Provide the [X, Y] coordinate of the cell's center where the given text is located.  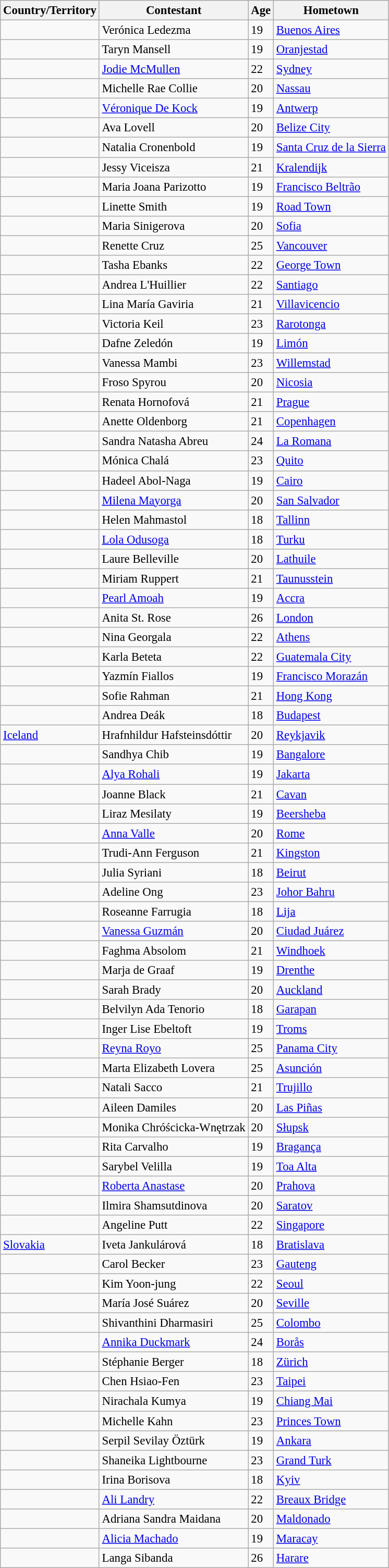
Rita Carvalho [174, 1146]
Alya Rohali [174, 774]
Harare [332, 1558]
Reykjavik [332, 735]
Karla Beteta [174, 657]
Sandhya Chib [174, 755]
Aileen Damiles [174, 1107]
Prahova [332, 1186]
Grand Turk [332, 1460]
Zürich [332, 1362]
Rarotonga [332, 324]
Bragança [332, 1146]
Beirut [332, 872]
Lija [332, 911]
Sydney [332, 69]
Vancouver [332, 245]
Dafne Zeledón [174, 343]
Drenthe [332, 970]
Michelle Rae Collie [174, 89]
Annika Duckmark [174, 1342]
London [332, 618]
Johor Bahru [332, 892]
Yazmín Fiallos [174, 676]
Mónica Chalá [174, 461]
Sarybel Velilla [174, 1166]
Seville [332, 1303]
Hadeel Abol-Naga [174, 480]
Country/Territory [50, 10]
Vanessa Guzmán [174, 931]
Chiang Mai [332, 1401]
La Romana [332, 441]
Słupsk [332, 1127]
Nicosia [332, 382]
Michelle Kahn [174, 1421]
Guatemala City [332, 657]
Kim Yoon-jung [174, 1284]
Windhoek [332, 950]
Jessy Viceisza [174, 167]
Liraz Mesilaty [174, 813]
Taunusstein [332, 578]
Quito [332, 461]
Vanessa Mambi [174, 363]
Ali Landry [174, 1499]
Auckland [332, 990]
Slovakia [50, 1244]
Maldonado [332, 1519]
Maria Joana Parizotto [174, 187]
Serpil Sevilay Öztürk [174, 1440]
Linette Smith [174, 206]
Willemstad [332, 363]
Irina Borisova [174, 1479]
Ciudad Juárez [332, 931]
Nassau [332, 89]
Monika Chróścicka-Wnętrzak [174, 1127]
Nina Georgala [174, 637]
Stéphanie Berger [174, 1362]
Adeline Ong [174, 892]
Panama City [332, 1048]
Anna Valle [174, 833]
Maria Sinigerova [174, 226]
Kyiv [332, 1479]
María José Suárez [174, 1303]
Nirachala Kumya [174, 1401]
Maracay [332, 1538]
Lina María Gaviria [174, 304]
Lola Odusoga [174, 539]
Joanne Black [174, 794]
Faghma Absolom [174, 950]
Villavicencio [332, 304]
Shivanthini Dharmasiri [174, 1323]
Hrafnhildur Hafsteinsdóttir [174, 735]
Jakarta [332, 774]
Bangalore [332, 755]
Kralendijk [332, 167]
Garapan [332, 1009]
Accra [332, 598]
Budapest [332, 715]
Sofia [332, 226]
Kingston [332, 853]
Marta Elizabeth Lovera [174, 1068]
Roseanne Farrugia [174, 911]
Limón [332, 343]
Ava Lovell [174, 128]
Chen Hsiao-Fen [174, 1381]
Natalia Cronenbold [174, 147]
Julia Syriani [174, 872]
Alicia Machado [174, 1538]
Bratislava [332, 1244]
Anita St. Rose [174, 618]
Troms [332, 1029]
Jodie McMullen [174, 69]
Copenhagen [332, 422]
Buenos Aires [332, 30]
Toa Alta [332, 1166]
Froso Spyrou [174, 382]
Taryn Mansell [174, 50]
Rome [332, 833]
Milena Mayorga [174, 500]
Ilmira Shamsutdinova [174, 1205]
San Salvador [332, 500]
Miriam Ruppert [174, 578]
Iveta Jankulárová [174, 1244]
Hong Kong [332, 696]
Lathuile [332, 559]
Tasha Ebanks [174, 265]
Turku [332, 539]
Francisco Morazán [332, 676]
Hometown [332, 10]
Andrea L'Huillier [174, 285]
Colombo [332, 1323]
Breaux Bridge [332, 1499]
Road Town [332, 206]
Asunción [332, 1068]
Santa Cruz de la Sierra [332, 147]
Renette Cruz [174, 245]
Inger Lise Ebeltoft [174, 1029]
Trudi-Ann Ferguson [174, 853]
Belvilyn Ada Tenorio [174, 1009]
Sofie Rahman [174, 696]
Helen Mahmastol [174, 520]
Marja de Graaf [174, 970]
Las Piñas [332, 1107]
Sarah Brady [174, 990]
Victoria Keil [174, 324]
Langa Sibanda [174, 1558]
Natali Sacco [174, 1088]
Gauteng [332, 1264]
Shaneika Lightbourne [174, 1460]
Belize City [332, 128]
Trujillo [332, 1088]
Sandra Natasha Abreu [174, 441]
Cairo [332, 480]
Pearl Amoah [174, 598]
Princes Town [332, 1421]
Antwerp [332, 108]
Beersheba [332, 813]
Adriana Sandra Maidana [174, 1519]
Iceland [50, 735]
Reyna Royo [174, 1048]
Verónica Ledezma [174, 30]
Saratov [332, 1205]
Cavan [332, 794]
Laure Belleville [174, 559]
Anette Oldenborg [174, 422]
Athens [332, 637]
Francisco Beltrão [332, 187]
Carol Becker [174, 1264]
Age [261, 10]
Taipei [332, 1381]
Tallinn [332, 520]
Ankara [332, 1440]
George Town [332, 265]
Contestant [174, 10]
Angeline Putt [174, 1225]
Singapore [332, 1225]
Seoul [332, 1284]
Borås [332, 1342]
Santiago [332, 285]
Prague [332, 402]
Véronique De Kock [174, 108]
Roberta Anastase [174, 1186]
Andrea Deák [174, 715]
Oranjestad [332, 50]
Renata Hornofová [174, 402]
